Locate the cell with the specified text and output its [x, y] center coordinate. 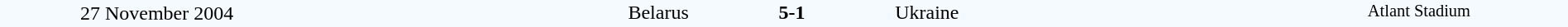
Ukraine [1082, 12]
5-1 [791, 12]
27 November 2004 [157, 13]
Atlant Stadium [1419, 13]
Belarus [501, 12]
